Return [x, y] of the center of cell containing provided text 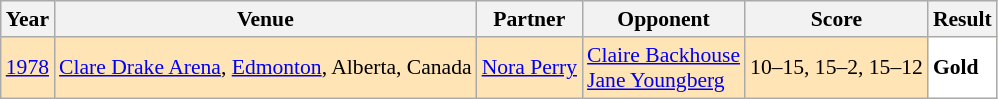
1978 [28, 68]
Clare Drake Arena, Edmonton, Alberta, Canada [266, 68]
Partner [530, 19]
Year [28, 19]
Claire Backhouse Jane Youngberg [664, 68]
Gold [962, 68]
Result [962, 19]
10–15, 15–2, 15–12 [836, 68]
Score [836, 19]
Nora Perry [530, 68]
Opponent [664, 19]
Venue [266, 19]
